Scan for the cell matching the given text and deliver its (X, Y) coordinate at center. 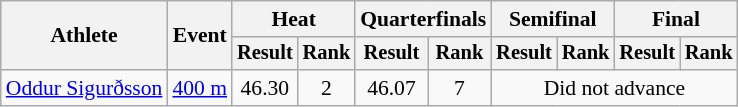
46.30 (265, 88)
Oddur Sigurðsson (84, 88)
Semifinal (552, 19)
2 (327, 88)
Event (200, 36)
7 (460, 88)
400 m (200, 88)
Athlete (84, 36)
46.07 (391, 88)
Final (676, 19)
Did not advance (614, 88)
Quarterfinals (423, 19)
Heat (294, 19)
